Determine the (X, Y) coordinate at the center of the cell enclosing the given text.  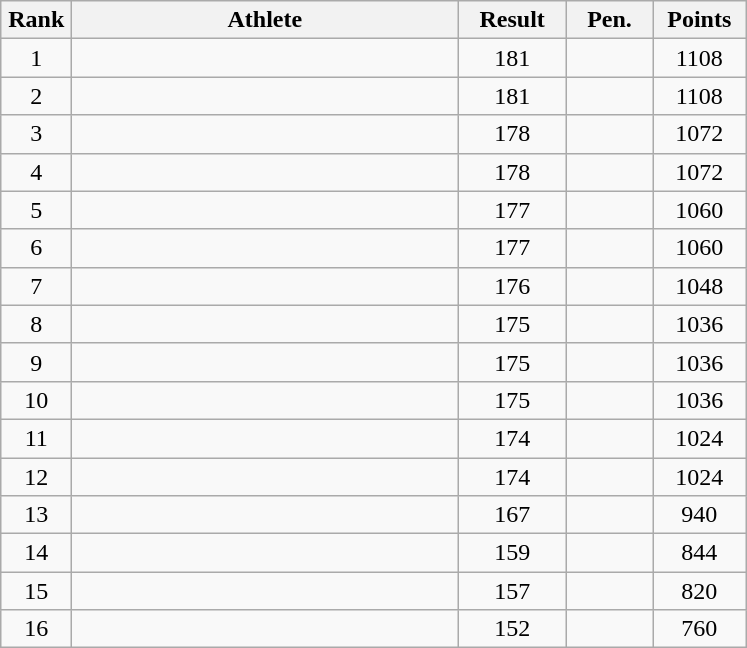
Pen. (609, 20)
Athlete (265, 20)
940 (699, 515)
9 (36, 362)
Points (699, 20)
7 (36, 286)
760 (699, 629)
4 (36, 172)
8 (36, 324)
14 (36, 553)
176 (512, 286)
152 (512, 629)
3 (36, 134)
2 (36, 96)
157 (512, 591)
12 (36, 477)
1 (36, 58)
10 (36, 400)
820 (699, 591)
16 (36, 629)
13 (36, 515)
159 (512, 553)
11 (36, 438)
15 (36, 591)
5 (36, 210)
Result (512, 20)
6 (36, 248)
Rank (36, 20)
1048 (699, 286)
167 (512, 515)
844 (699, 553)
